Output the (x, y) coordinate of the center of the cell containing the given text.  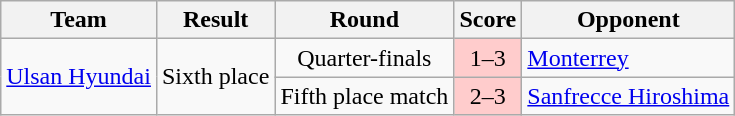
Round (364, 20)
Result (215, 20)
Sanfrecce Hiroshima (628, 96)
Team (79, 20)
Score (488, 20)
Sixth place (215, 77)
Quarter-finals (364, 58)
Opponent (628, 20)
2–3 (488, 96)
Monterrey (628, 58)
Fifth place match (364, 96)
1–3 (488, 58)
Ulsan Hyundai (79, 77)
